Return the (X, Y) coordinate for the center point of the cell that contains the specified text.  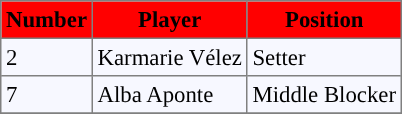
2 (47, 57)
Karmarie Vélez (170, 57)
Player (170, 20)
Middle Blocker (324, 95)
7 (47, 95)
Setter (324, 57)
Number (47, 20)
Position (324, 20)
Alba Aponte (170, 95)
